Search for the cell housing the specified text and yield its [x, y] center coordinate. 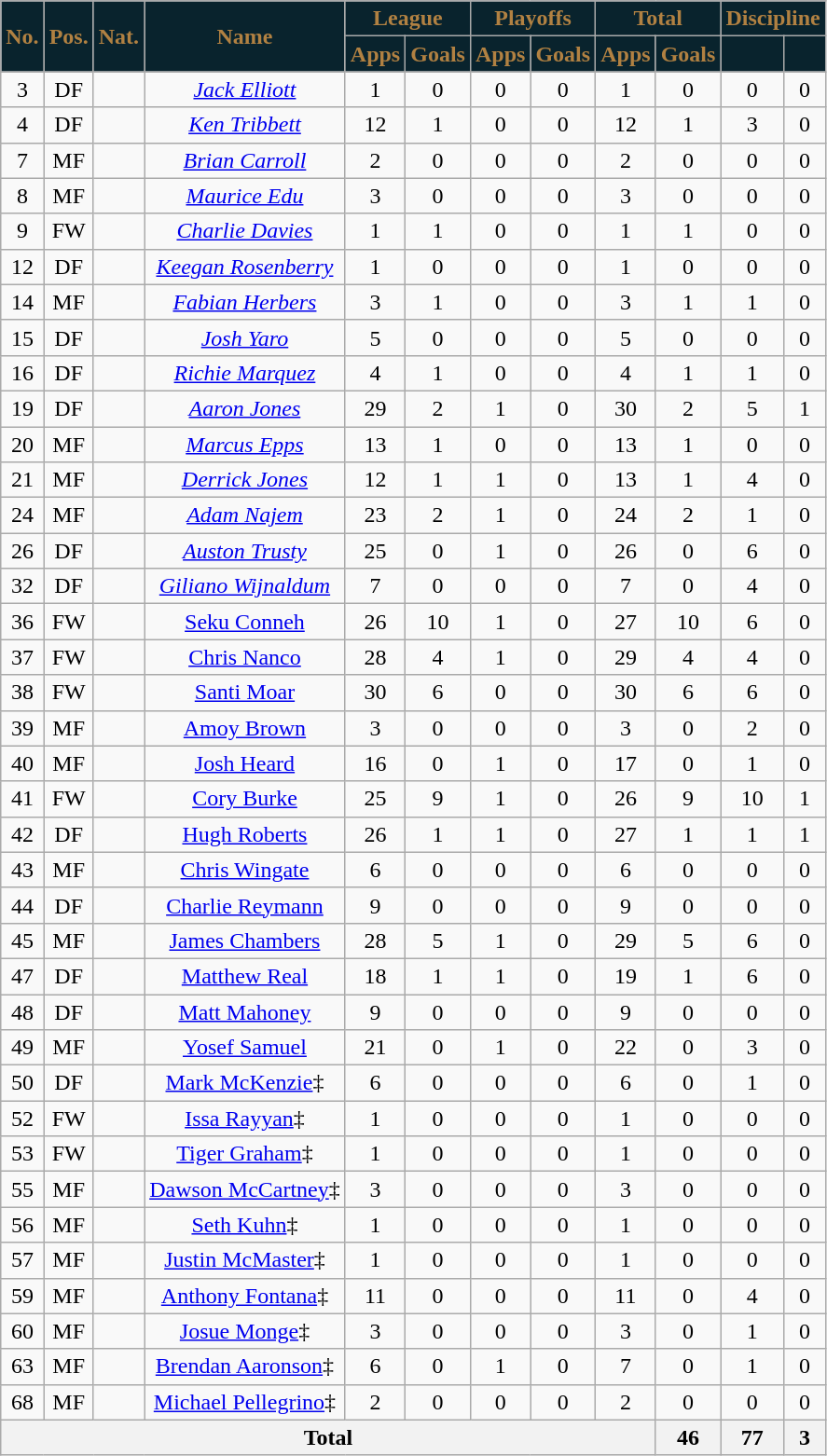
Richie Marquez [245, 373]
8 [22, 196]
77 [752, 1437]
14 [22, 302]
Seku Conneh [245, 622]
Issa Rayyan‡ [245, 1119]
59 [22, 1296]
40 [22, 763]
47 [22, 976]
46 [688, 1437]
Josue Monge‡ [245, 1331]
23 [375, 515]
Adam Najem [245, 515]
Fabian Herbers [245, 302]
Charlie Davies [245, 231]
Pos. [69, 36]
Yosef Samuel [245, 1048]
53 [22, 1154]
Mark McKenzie‡ [245, 1083]
45 [22, 941]
Maurice Edu [245, 196]
22 [626, 1048]
Tiger Graham‡ [245, 1154]
41 [22, 799]
55 [22, 1189]
Josh Heard [245, 763]
52 [22, 1119]
Keegan Rosenberry [245, 267]
Aaron Jones [245, 408]
Brian Carroll [245, 160]
49 [22, 1048]
Playoffs [532, 19]
Justin McMaster‡ [245, 1260]
39 [22, 728]
Amoy Brown [245, 728]
63 [22, 1367]
Matthew Real [245, 976]
Discipline [773, 19]
38 [22, 693]
Anthony Fontana‡ [245, 1296]
Marcus Epps [245, 445]
57 [22, 1260]
Giliano Wijnaldum [245, 586]
James Chambers [245, 941]
42 [22, 834]
Charlie Reymann [245, 905]
Josh Yaro [245, 337]
17 [626, 763]
68 [22, 1402]
Auston Trusty [245, 551]
Name [245, 36]
Brendan Aaronson‡ [245, 1367]
Matt Mahoney [245, 1011]
60 [22, 1331]
36 [22, 622]
50 [22, 1083]
Santi Moar [245, 693]
No. [22, 36]
Ken Tribbett [245, 125]
Michael Pellegrino‡ [245, 1402]
48 [22, 1011]
Cory Burke [245, 799]
18 [375, 976]
20 [22, 445]
32 [22, 586]
Chris Nanco [245, 657]
44 [22, 905]
56 [22, 1225]
Derrick Jones [245, 480]
43 [22, 870]
Chris Wingate [245, 870]
15 [22, 337]
Dawson McCartney‡ [245, 1189]
League [407, 19]
Hugh Roberts [245, 834]
Nat. [118, 36]
Seth Kuhn‡ [245, 1225]
37 [22, 657]
Jack Elliott [245, 89]
